Locate the cell with the specified text and output its [X, Y] center coordinate. 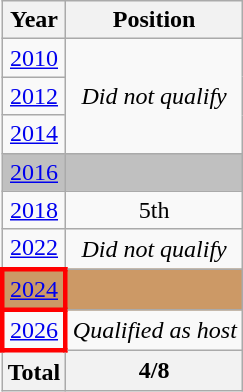
Position [154, 20]
5th [154, 210]
2022 [34, 249]
4/8 [154, 371]
Year [34, 20]
2018 [34, 210]
Qualified as host [154, 330]
2014 [34, 134]
2010 [34, 58]
Total [34, 371]
2026 [34, 330]
2016 [34, 172]
2012 [34, 96]
2024 [34, 290]
